Detect which cell encompasses the target text, then output its [X, Y] center coordinate. 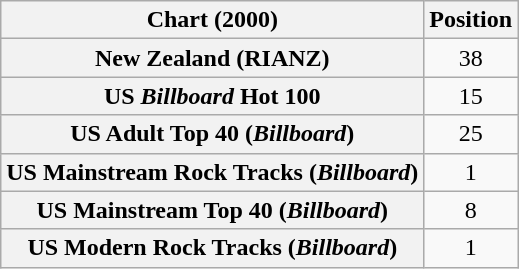
New Zealand (RIANZ) [212, 58]
15 [471, 96]
Position [471, 20]
8 [471, 210]
Chart (2000) [212, 20]
US Modern Rock Tracks (Billboard) [212, 248]
25 [471, 134]
US Mainstream Rock Tracks (Billboard) [212, 172]
38 [471, 58]
US Billboard Hot 100 [212, 96]
US Mainstream Top 40 (Billboard) [212, 210]
US Adult Top 40 (Billboard) [212, 134]
